Output the [X, Y] coordinate of the center of the cell containing the given text.  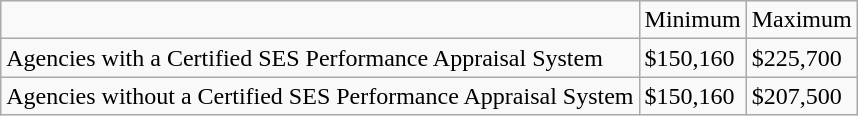
Minimum [692, 20]
Agencies without a Certified SES Performance Appraisal System [320, 96]
$225,700 [802, 58]
$207,500 [802, 96]
Agencies with a Certified SES Performance Appraisal System [320, 58]
Maximum [802, 20]
